Capture the cell that displays the provided text and extract its (X, Y) central coordinate. 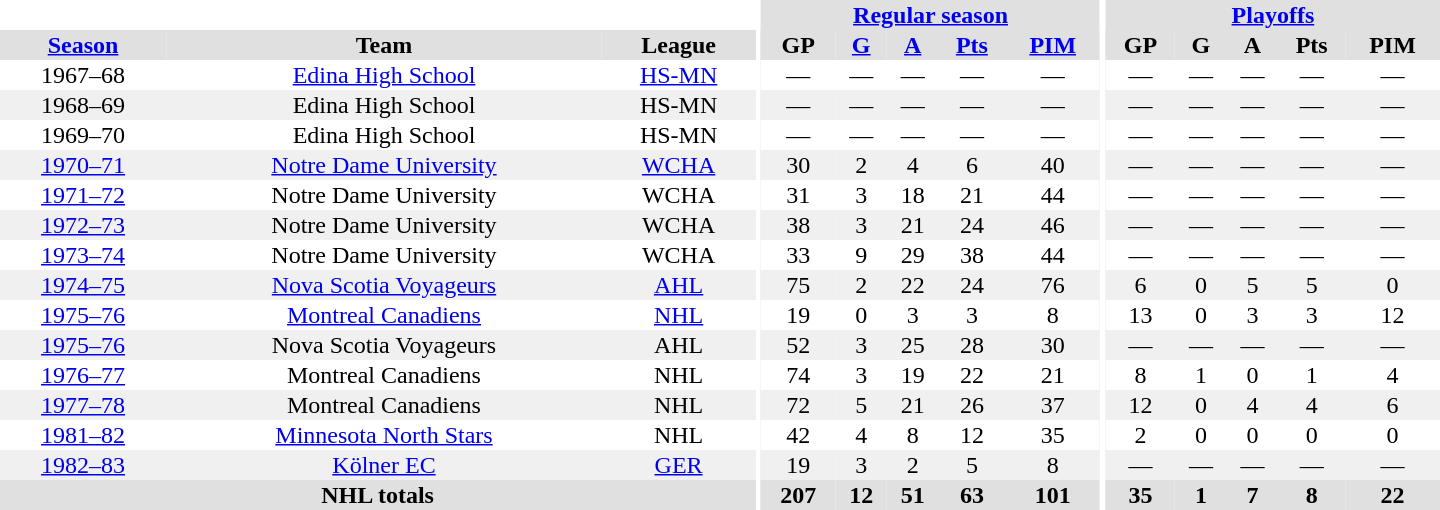
1981–82 (83, 435)
26 (972, 405)
101 (1052, 495)
League (678, 45)
51 (913, 495)
9 (861, 255)
76 (1052, 285)
Minnesota North Stars (384, 435)
74 (798, 375)
1971–72 (83, 195)
1970–71 (83, 165)
31 (798, 195)
1969–70 (83, 135)
1968–69 (83, 105)
33 (798, 255)
42 (798, 435)
63 (972, 495)
GER (678, 465)
37 (1052, 405)
Kölner EC (384, 465)
NHL totals (378, 495)
7 (1253, 495)
1972–73 (83, 225)
13 (1140, 315)
72 (798, 405)
28 (972, 345)
1967–68 (83, 75)
1982–83 (83, 465)
Team (384, 45)
Regular season (930, 15)
29 (913, 255)
1976–77 (83, 375)
18 (913, 195)
46 (1052, 225)
1973–74 (83, 255)
1977–78 (83, 405)
Playoffs (1273, 15)
207 (798, 495)
52 (798, 345)
75 (798, 285)
40 (1052, 165)
Season (83, 45)
25 (913, 345)
1974–75 (83, 285)
